Extract the (x, y) coordinate from the center of the cell holding the provided text.  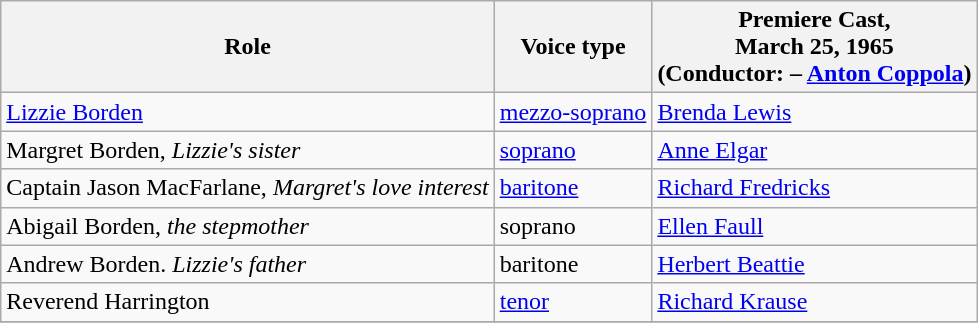
tenor (573, 302)
Andrew Borden. Lizzie's father (248, 264)
Abigail Borden, the stepmother (248, 226)
Voice type (573, 47)
Richard Fredricks (814, 188)
Captain Jason MacFarlane, Margret's love interest (248, 188)
Margret Borden, Lizzie's sister (248, 150)
Role (248, 47)
mezzo-soprano (573, 112)
Ellen Faull (814, 226)
Lizzie Borden (248, 112)
Anne Elgar (814, 150)
Richard Krause (814, 302)
Herbert Beattie (814, 264)
Brenda Lewis (814, 112)
Reverend Harrington (248, 302)
Premiere Cast, March 25, 1965 (Conductor: – Anton Coppola) (814, 47)
